Scan for the cell matching the given text and deliver its [X, Y] coordinate at center. 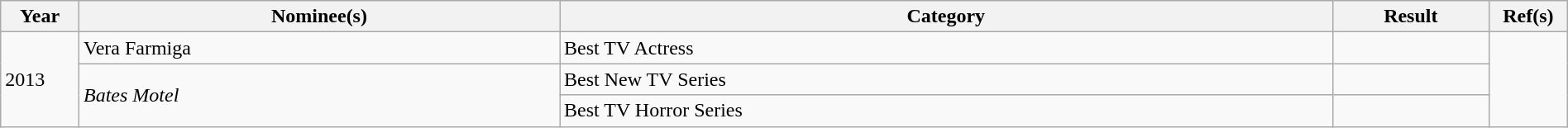
Bates Motel [319, 95]
Best TV Actress [946, 48]
Nominee(s) [319, 17]
Category [946, 17]
Vera Farmiga [319, 48]
Year [40, 17]
Best New TV Series [946, 79]
2013 [40, 79]
Result [1411, 17]
Best TV Horror Series [946, 111]
Ref(s) [1528, 17]
